Locate the cell with the specified text and output its (X, Y) center coordinate. 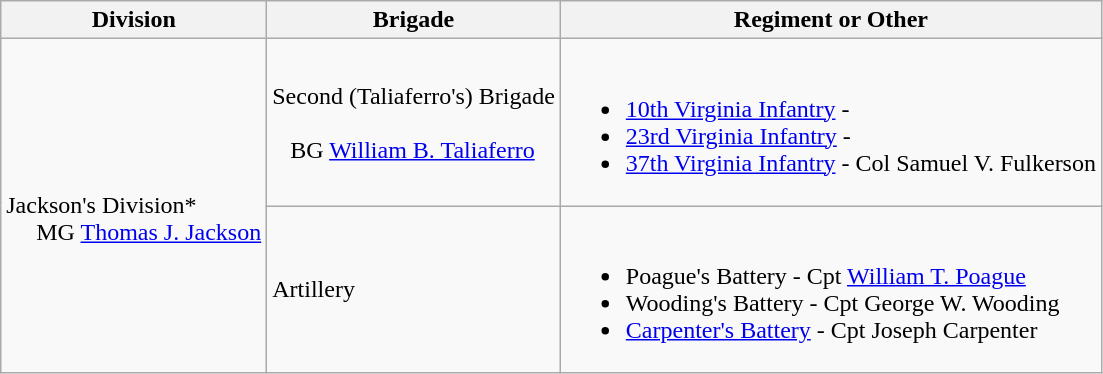
Poague's Battery - Cpt William T. PoagueWooding's Battery - Cpt George W. WoodingCarpenter's Battery - Cpt Joseph Carpenter (830, 290)
Brigade (414, 20)
Division (134, 20)
Second (Taliaferro's) Brigade BG William B. Taliaferro (414, 122)
Jackson's Division* MG Thomas J. Jackson (134, 206)
10th Virginia Infantry -23rd Virginia Infantry -37th Virginia Infantry - Col Samuel V. Fulkerson (830, 122)
Artillery (414, 290)
Regiment or Other (830, 20)
